Extract the [x, y] coordinate from the center of the cell holding the provided text.  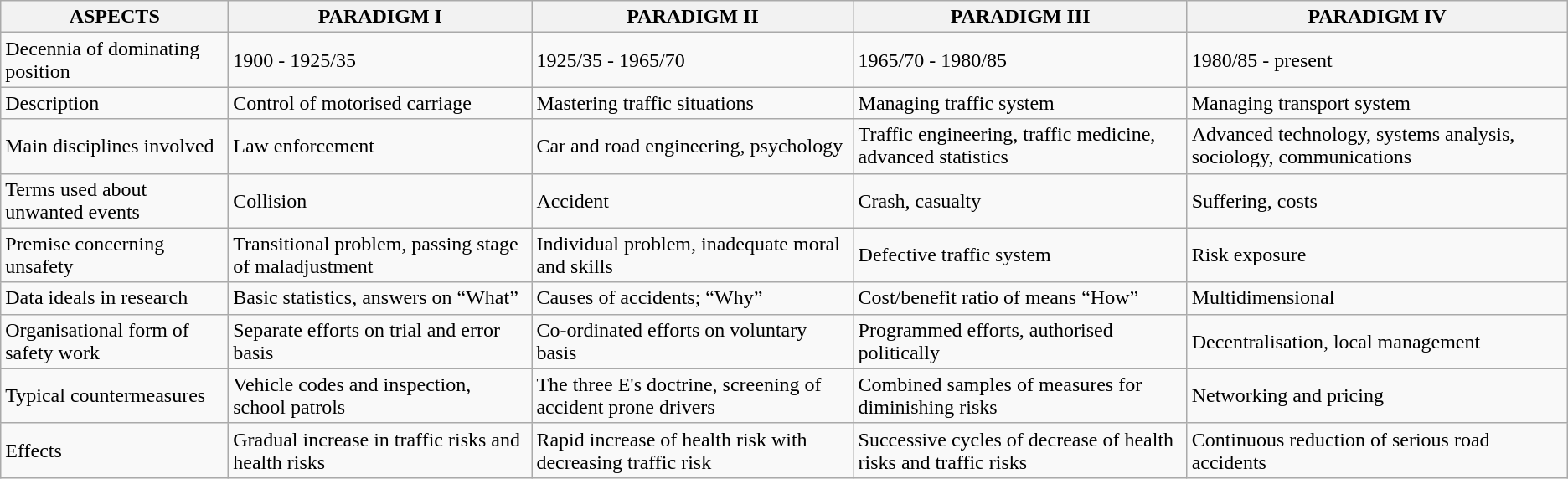
Effects [115, 451]
Car and road engineering, psychology [693, 146]
Rapid increase of health risk with decreasing traffic risk [693, 451]
1980/85 - present [1377, 60]
Individual problem, inadequate moral and skills [693, 255]
Description [115, 103]
PARADIGM I [380, 17]
Data ideals in research [115, 298]
Typical countermeasures [115, 395]
Suffering, costs [1377, 201]
Defective traffic system [1020, 255]
PARADIGM III [1020, 17]
Basic statistics, answers on “What” [380, 298]
Organisational form of safety work [115, 342]
Causes of accidents; “Why” [693, 298]
Vehicle codes and inspection, school patrols [380, 395]
Traffic engineering, traffic medicine, advanced statistics [1020, 146]
Accident [693, 201]
Advanced technology, systems analysis, sociology, communications [1377, 146]
Cost/benefit ratio of means “How” [1020, 298]
Separate efforts on trial and error basis [380, 342]
Decennia of dominating position [115, 60]
Premise concerning unsafety [115, 255]
PARADIGM II [693, 17]
Crash, casualty [1020, 201]
Networking and pricing [1377, 395]
Gradual increase in traffic risks and health risks [380, 451]
1925/35 - 1965/70 [693, 60]
Decentralisation, local management [1377, 342]
ASPECTS [115, 17]
Terms used about unwanted events [115, 201]
Continuous reduction of serious road accidents [1377, 451]
Programmed efforts, authorised politically [1020, 342]
Main disciplines involved [115, 146]
Managing traffic system [1020, 103]
Collision [380, 201]
Control of motorised carriage [380, 103]
Mastering traffic situations [693, 103]
Transitional problem, passing stage of maladjustment [380, 255]
1900 - 1925/35 [380, 60]
Multidimensional [1377, 298]
Law enforcement [380, 146]
Combined samples of measures for diminishing risks [1020, 395]
Successive cycles of decrease of health risks and traffic risks [1020, 451]
Risk exposure [1377, 255]
Managing transport system [1377, 103]
Co-ordinated efforts on voluntary basis [693, 342]
The three E's doctrine, screening of accident prone drivers [693, 395]
1965/70 - 1980/85 [1020, 60]
PARADIGM IV [1377, 17]
